Output the (x, y) coordinate of the center of the cell containing the given text.  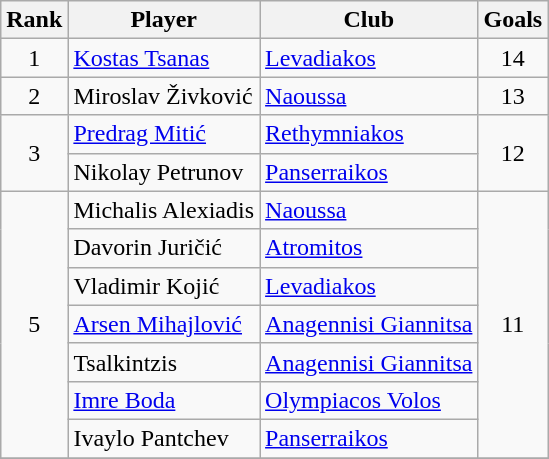
12 (513, 153)
Tsalkintzis (164, 362)
Club (369, 20)
Arsen Mihajlović (164, 324)
1 (34, 58)
3 (34, 153)
Rethymniakos (369, 134)
Imre Boda (164, 400)
Predrag Mitić (164, 134)
Miroslav Živković (164, 96)
Atromitos (369, 248)
5 (34, 324)
Rank (34, 20)
14 (513, 58)
Nikolay Petrunov (164, 172)
Davorin Juričić (164, 248)
Player (164, 20)
Goals (513, 20)
Michalis Alexiadis (164, 210)
13 (513, 96)
11 (513, 324)
Kostas Tsanas (164, 58)
Ivaylo Pantchev (164, 438)
2 (34, 96)
Vladimir Kojić (164, 286)
Olympiacos Volos (369, 400)
